Return the (X, Y) coordinate for the center point of the cell that contains the specified text.  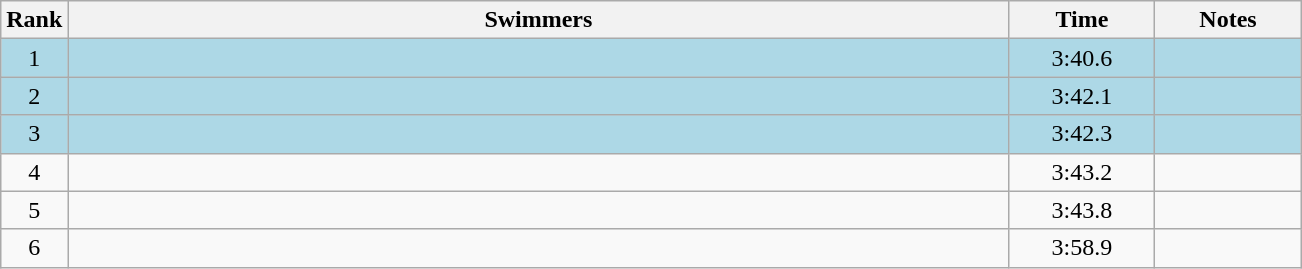
Time (1082, 20)
Swimmers (538, 20)
3:40.6 (1082, 58)
3:58.9 (1082, 248)
3:42.1 (1082, 96)
3:43.8 (1082, 210)
5 (34, 210)
3:43.2 (1082, 172)
3:42.3 (1082, 134)
6 (34, 248)
Notes (1228, 20)
2 (34, 96)
Rank (34, 20)
4 (34, 172)
1 (34, 58)
3 (34, 134)
